Locate the cell with the specified text and output its (x, y) center coordinate. 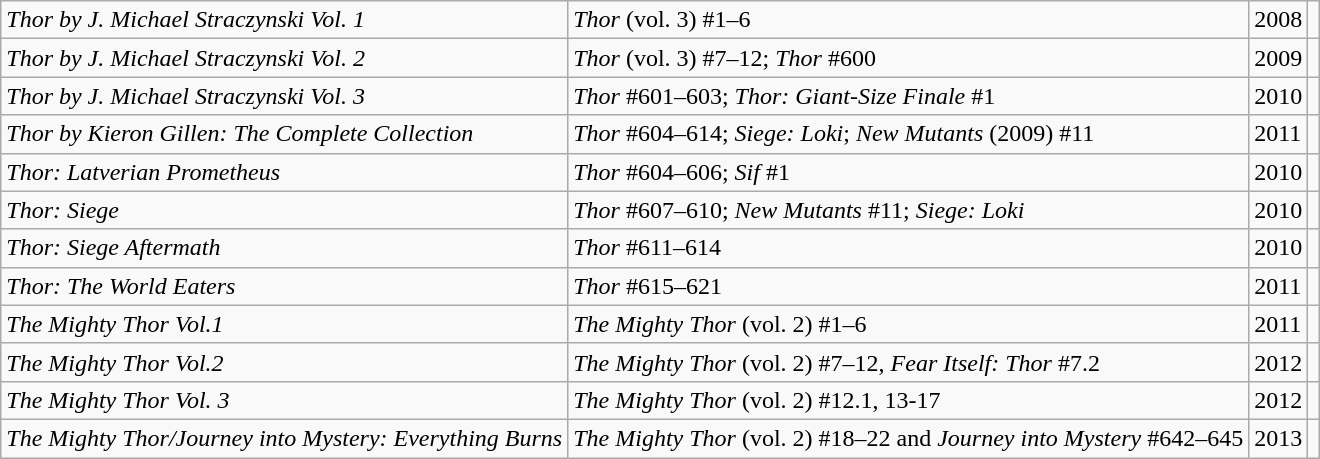
Thor by J. Michael Straczynski Vol. 1 (284, 20)
Thor (vol. 3) #1–6 (908, 20)
The Mighty Thor Vol.1 (284, 324)
Thor #611–614 (908, 248)
The Mighty Thor Vol. 3 (284, 400)
Thor: Siege (284, 210)
Thor: Latverian Prometheus (284, 172)
The Mighty Thor (vol. 2) #7–12, Fear Itself: Thor #7.2 (908, 362)
2013 (1278, 438)
2008 (1278, 20)
The Mighty Thor/Journey into Mystery: Everything Burns (284, 438)
Thor: The World Eaters (284, 286)
Thor by J. Michael Straczynski Vol. 2 (284, 58)
2009 (1278, 58)
Thor #607–610; New Mutants #11; Siege: Loki (908, 210)
The Mighty Thor (vol. 2) #12.1, 13-17 (908, 400)
Thor: Siege Aftermath (284, 248)
The Mighty Thor (vol. 2) #18–22 and Journey into Mystery #642–645 (908, 438)
Thor #604–606; Sif #1 (908, 172)
The Mighty Thor (vol. 2) #1–6 (908, 324)
Thor #615–621 (908, 286)
The Mighty Thor Vol.2 (284, 362)
Thor by Kieron Gillen: The Complete Collection (284, 134)
Thor #601–603; Thor: Giant-Size Finale #1 (908, 96)
Thor (vol. 3) #7–12; Thor #600 (908, 58)
Thor by J. Michael Straczynski Vol. 3 (284, 96)
Thor #604–614; Siege: Loki; New Mutants (2009) #11 (908, 134)
